Find where the given text appears and provide that cell's center as (x, y) coordinate. 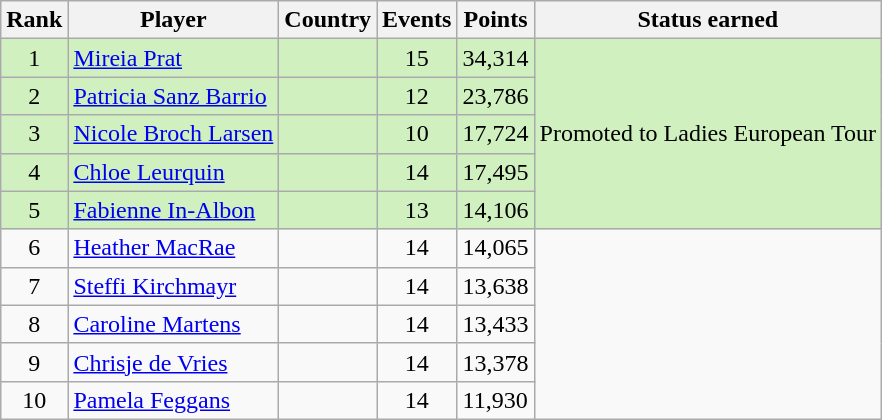
Pamela Feggans (174, 400)
Steffi Kirchmayr (174, 286)
Patricia Sanz Barrio (174, 96)
4 (34, 172)
17,724 (496, 134)
Player (174, 20)
5 (34, 210)
8 (34, 324)
Fabienne In-Albon (174, 210)
2 (34, 96)
Promoted to Ladies European Tour (708, 134)
12 (417, 96)
17,495 (496, 172)
Heather MacRae (174, 248)
Country (328, 20)
9 (34, 362)
14,065 (496, 248)
23,786 (496, 96)
Nicole Broch Larsen (174, 134)
13 (417, 210)
1 (34, 58)
Caroline Martens (174, 324)
13,638 (496, 286)
6 (34, 248)
15 (417, 58)
Events (417, 20)
Chrisje de Vries (174, 362)
Mireia Prat (174, 58)
Chloe Leurquin (174, 172)
14,106 (496, 210)
7 (34, 286)
11,930 (496, 400)
Status earned (708, 20)
Rank (34, 20)
13,378 (496, 362)
Points (496, 20)
13,433 (496, 324)
3 (34, 134)
34,314 (496, 58)
